Search for the cell housing the specified text and yield its [X, Y] center coordinate. 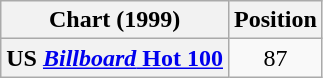
87 [276, 58]
Position [276, 20]
US Billboard Hot 100 [115, 58]
Chart (1999) [115, 20]
